Return (x, y) of the center of cell containing provided text 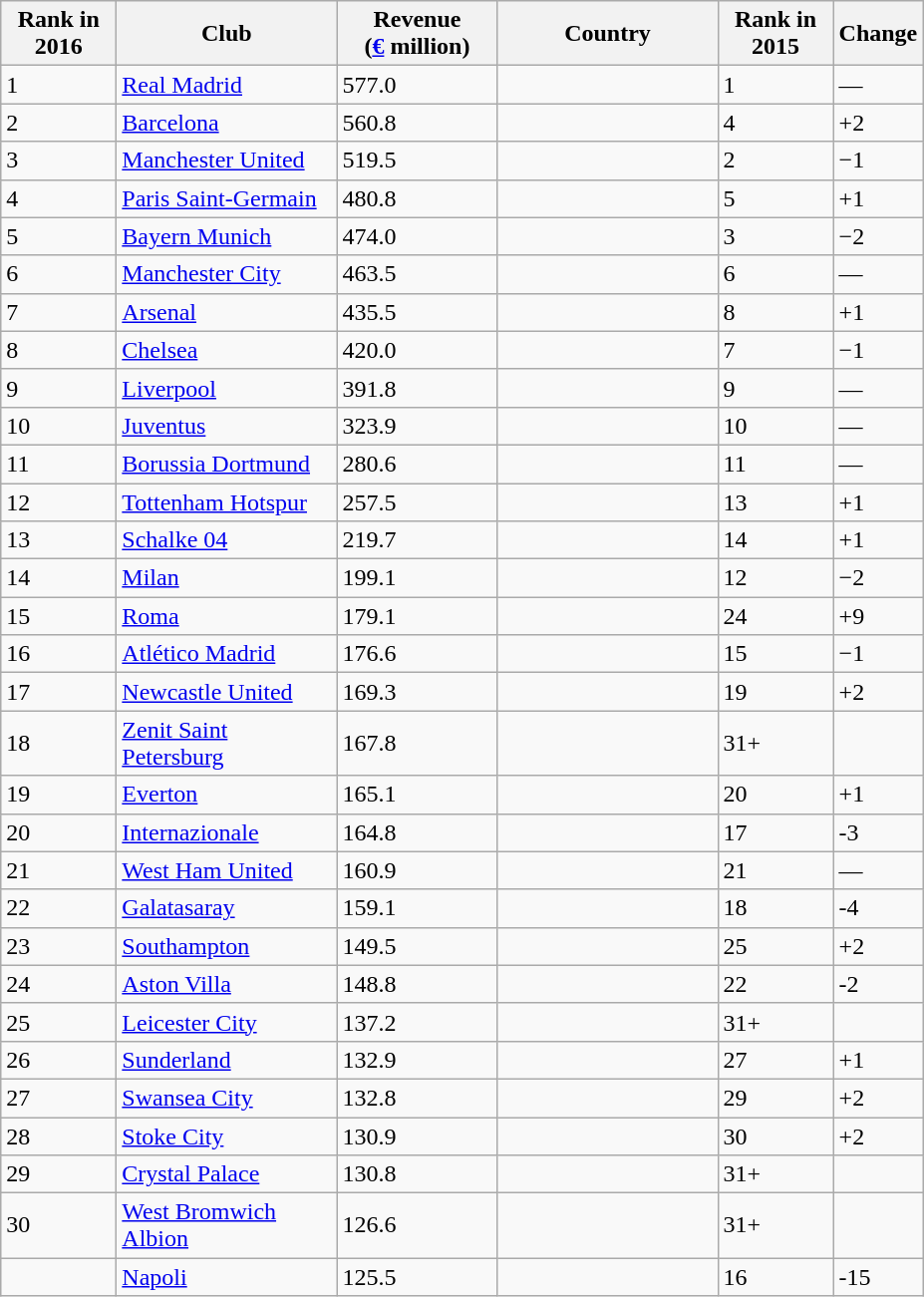
519.5 (417, 161)
Zenit Saint Petersburg (227, 744)
-15 (878, 1277)
Everton (227, 795)
577.0 (417, 85)
Club (227, 34)
160.9 (417, 870)
-2 (878, 984)
-4 (878, 908)
Southampton (227, 946)
130.9 (417, 1135)
Change (878, 34)
167.8 (417, 744)
176.6 (417, 654)
Sunderland (227, 1060)
Revenue (€ million) (417, 34)
West Bromwich Albion (227, 1226)
179.1 (417, 616)
Rank in2015 (775, 34)
Milan (227, 578)
23 (59, 946)
125.5 (417, 1277)
435.5 (417, 312)
Arsenal (227, 312)
132.9 (417, 1060)
Galatasaray (227, 908)
West Ham United (227, 870)
Paris Saint-Germain (227, 198)
474.0 (417, 236)
Roma (227, 616)
26 (59, 1060)
Manchester United (227, 161)
219.7 (417, 540)
Rank in2016 (59, 34)
Barcelona (227, 123)
-3 (878, 832)
Napoli (227, 1277)
Bayern Munich (227, 236)
130.8 (417, 1174)
Leicester City (227, 1022)
164.8 (417, 832)
199.1 (417, 578)
126.6 (417, 1226)
Crystal Palace (227, 1174)
280.6 (417, 464)
323.9 (417, 426)
Tottenham Hotspur (227, 501)
420.0 (417, 350)
+9 (878, 616)
Swansea City (227, 1098)
463.5 (417, 274)
Liverpool (227, 388)
391.8 (417, 388)
159.1 (417, 908)
Chelsea (227, 350)
480.8 (417, 198)
Country (608, 34)
Juventus (227, 426)
Borussia Dortmund (227, 464)
165.1 (417, 795)
560.8 (417, 123)
149.5 (417, 946)
137.2 (417, 1022)
Atlético Madrid (227, 654)
Internazionale (227, 832)
Manchester City (227, 274)
148.8 (417, 984)
Newcastle United (227, 692)
Stoke City (227, 1135)
257.5 (417, 501)
Schalke 04 (227, 540)
169.3 (417, 692)
28 (59, 1135)
132.8 (417, 1098)
Real Madrid (227, 85)
Aston Villa (227, 984)
